Locate the cell with the specified text and output its (x, y) center coordinate. 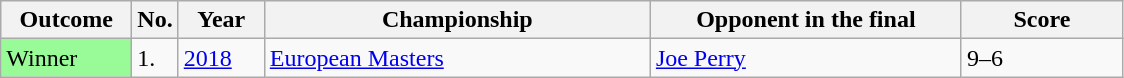
1. (155, 58)
Year (221, 20)
Winner (66, 58)
Score (1042, 20)
European Masters (457, 58)
Opponent in the final (806, 20)
2018 (221, 58)
No. (155, 20)
Outcome (66, 20)
9–6 (1042, 58)
Joe Perry (806, 58)
Championship (457, 20)
